Determine the (X, Y) coordinate at the center of the cell enclosing the given text.  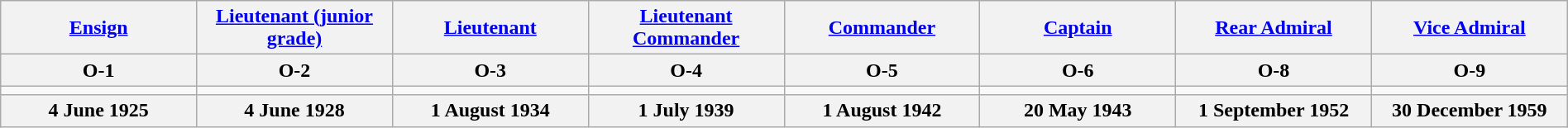
Ensign (99, 28)
Rear Admiral (1274, 28)
Lieutenant (junior grade) (294, 28)
O-8 (1274, 70)
O-2 (294, 70)
O-3 (490, 70)
Vice Admiral (1469, 28)
Lieutenant (490, 28)
Captain (1078, 28)
O-1 (99, 70)
O-6 (1078, 70)
20 May 1943 (1078, 111)
30 December 1959 (1469, 111)
Lieutenant Commander (686, 28)
Commander (882, 28)
4 June 1925 (99, 111)
O-5 (882, 70)
O-9 (1469, 70)
O-4 (686, 70)
1 August 1942 (882, 111)
1 July 1939 (686, 111)
4 June 1928 (294, 111)
1 September 1952 (1274, 111)
1 August 1934 (490, 111)
